Find where the given text appears and provide that cell's center as (X, Y) coordinate. 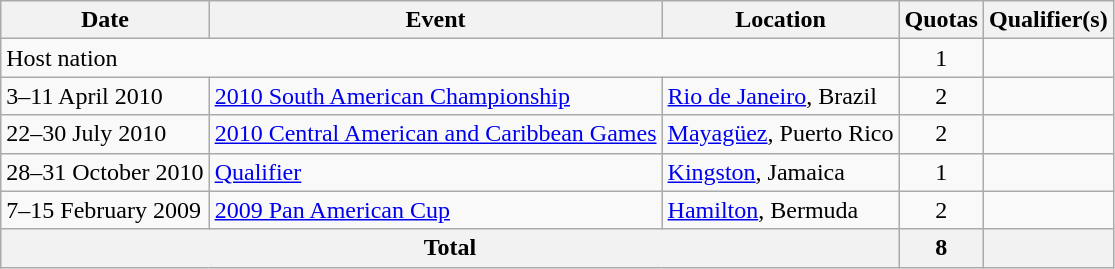
Location (780, 20)
Hamilton, Bermuda (780, 210)
2010 Central American and Caribbean Games (436, 134)
Kingston, Jamaica (780, 172)
Qualifier (436, 172)
Qualifier(s) (1048, 20)
Total (450, 248)
22–30 July 2010 (105, 134)
Host nation (450, 58)
Quotas (941, 20)
3–11 April 2010 (105, 96)
8 (941, 248)
2009 Pan American Cup (436, 210)
Event (436, 20)
2010 South American Championship (436, 96)
7–15 February 2009 (105, 210)
Date (105, 20)
Rio de Janeiro, Brazil (780, 96)
Mayagüez, Puerto Rico (780, 134)
28–31 October 2010 (105, 172)
